Locate the cell with the specified text and output its [X, Y] center coordinate. 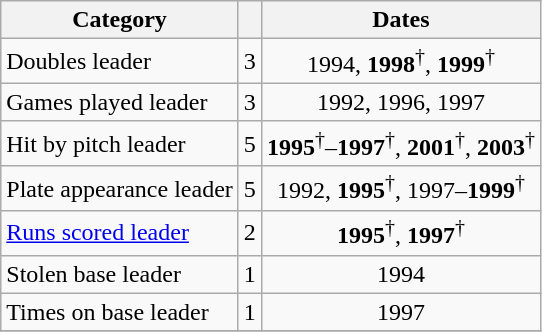
Hit by pitch leader [120, 144]
1992, 1995†, 1997–1999† [400, 188]
Category [120, 20]
1997 [400, 312]
Stolen base leader [120, 274]
1994 [400, 274]
1995†–1997†, 2001†, 2003† [400, 144]
Runs scored leader [120, 234]
2 [250, 234]
Doubles leader [120, 62]
1994, 1998†, 1999† [400, 62]
Plate appearance leader [120, 188]
1992, 1996, 1997 [400, 102]
Games played leader [120, 102]
1995†, 1997† [400, 234]
Times on base leader [120, 312]
Dates [400, 20]
